Search for the cell housing the specified text and yield its (X, Y) center coordinate. 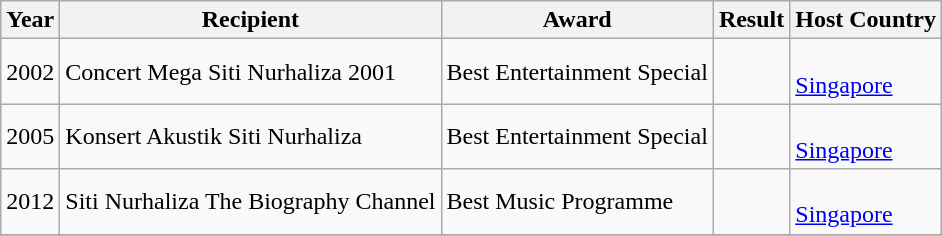
2005 (30, 136)
Host Country (866, 20)
2002 (30, 72)
2012 (30, 202)
Award (577, 20)
Year (30, 20)
Concert Mega Siti Nurhaliza 2001 (250, 72)
Result (751, 20)
Best Music Programme (577, 202)
Konsert Akustik Siti Nurhaliza (250, 136)
Recipient (250, 20)
Siti Nurhaliza The Biography Channel (250, 202)
